Locate the cell with the specified text and output its [X, Y] center coordinate. 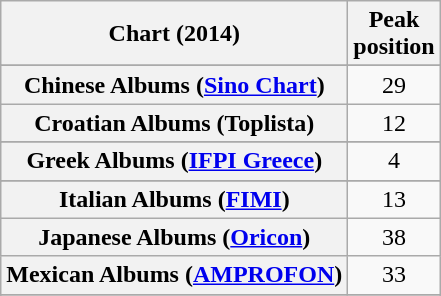
Greek Albums (IFPI Greece) [174, 161]
13 [394, 199]
Chart (2014) [174, 34]
Croatian Albums (Toplista) [174, 123]
33 [394, 275]
Japanese Albums (Oricon) [174, 237]
4 [394, 161]
29 [394, 85]
Italian Albums (FIMI) [174, 199]
Peakposition [394, 34]
38 [394, 237]
Chinese Albums (Sino Chart) [174, 85]
Mexican Albums (AMPROFON) [174, 275]
12 [394, 123]
